From the cell containing the given text, extract its center point as [x, y] coordinate. 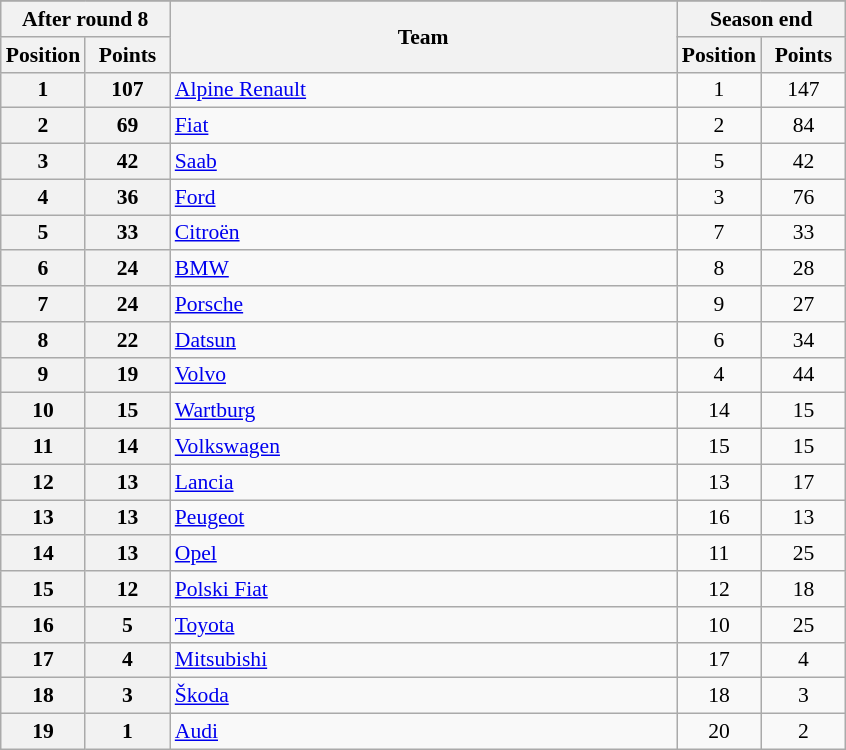
Mitsubishi [424, 660]
Fiat [424, 126]
147 [803, 90]
44 [803, 375]
After round 8 [86, 19]
84 [803, 126]
Saab [424, 162]
Toyota [424, 625]
Opel [424, 554]
BMW [424, 269]
Peugeot [424, 518]
Audi [424, 732]
Lancia [424, 482]
28 [803, 269]
Season end [762, 19]
Team [424, 36]
Datsun [424, 340]
22 [127, 340]
34 [803, 340]
Volvo [424, 375]
Wartburg [424, 411]
Polski Fiat [424, 589]
Porsche [424, 304]
69 [127, 126]
Volkswagen [424, 447]
27 [803, 304]
107 [127, 90]
Ford [424, 197]
Škoda [424, 696]
36 [127, 197]
Alpine Renault [424, 90]
76 [803, 197]
20 [719, 732]
Citroën [424, 233]
